Provide the [x, y] coordinate of the cell's center where the given text is located.  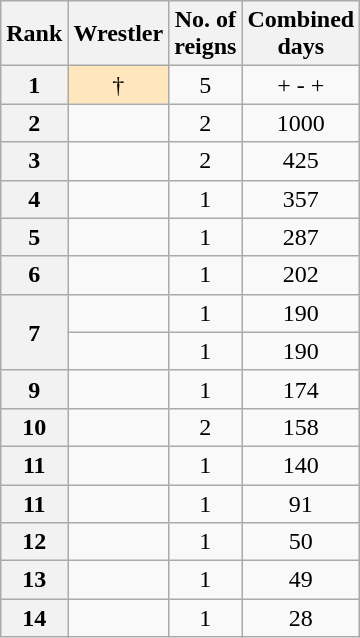
6 [34, 275]
91 [301, 503]
4 [34, 199]
158 [301, 427]
287 [301, 237]
49 [301, 580]
Combineddays [301, 34]
174 [301, 389]
1000 [301, 123]
50 [301, 542]
14 [34, 618]
202 [301, 275]
10 [34, 427]
12 [34, 542]
9 [34, 389]
3 [34, 161]
Wrestler [118, 34]
357 [301, 199]
+ - + [301, 85]
28 [301, 618]
140 [301, 465]
425 [301, 161]
Rank [34, 34]
7 [34, 332]
13 [34, 580]
† [118, 85]
No. ofreigns [206, 34]
